From the cell containing the given text, extract its center point as (x, y) coordinate. 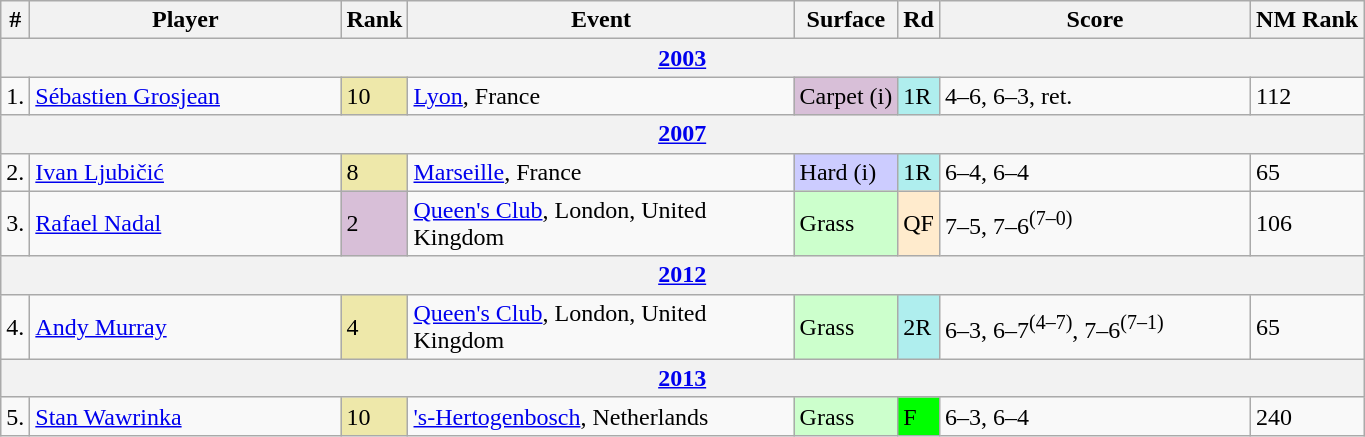
6–4, 6–4 (1094, 172)
6–3, 6–4 (1094, 416)
Carpet (i) (846, 96)
NM Rank (1308, 20)
Rank (374, 20)
Surface (846, 20)
2 (374, 224)
Ivan Ljubičić (186, 172)
7–5, 7–6(7–0) (1094, 224)
Hard (i) (846, 172)
# (16, 20)
2007 (682, 134)
2003 (682, 58)
4 (374, 326)
Stan Wawrinka (186, 416)
2R (919, 326)
6–3, 6–7(4–7), 7–6(7–1) (1094, 326)
5. (16, 416)
Event (601, 20)
Marseille, France (601, 172)
3. (16, 224)
8 (374, 172)
4. (16, 326)
Rafael Nadal (186, 224)
Sébastien Grosjean (186, 96)
QF (919, 224)
106 (1308, 224)
F (919, 416)
112 (1308, 96)
Lyon, France (601, 96)
4–6, 6–3, ret. (1094, 96)
Rd (919, 20)
Player (186, 20)
Andy Murray (186, 326)
1. (16, 96)
2. (16, 172)
2012 (682, 275)
Score (1094, 20)
2013 (682, 378)
240 (1308, 416)
's-Hertogenbosch, Netherlands (601, 416)
